Scan for the cell matching the given text and deliver its (X, Y) coordinate at center. 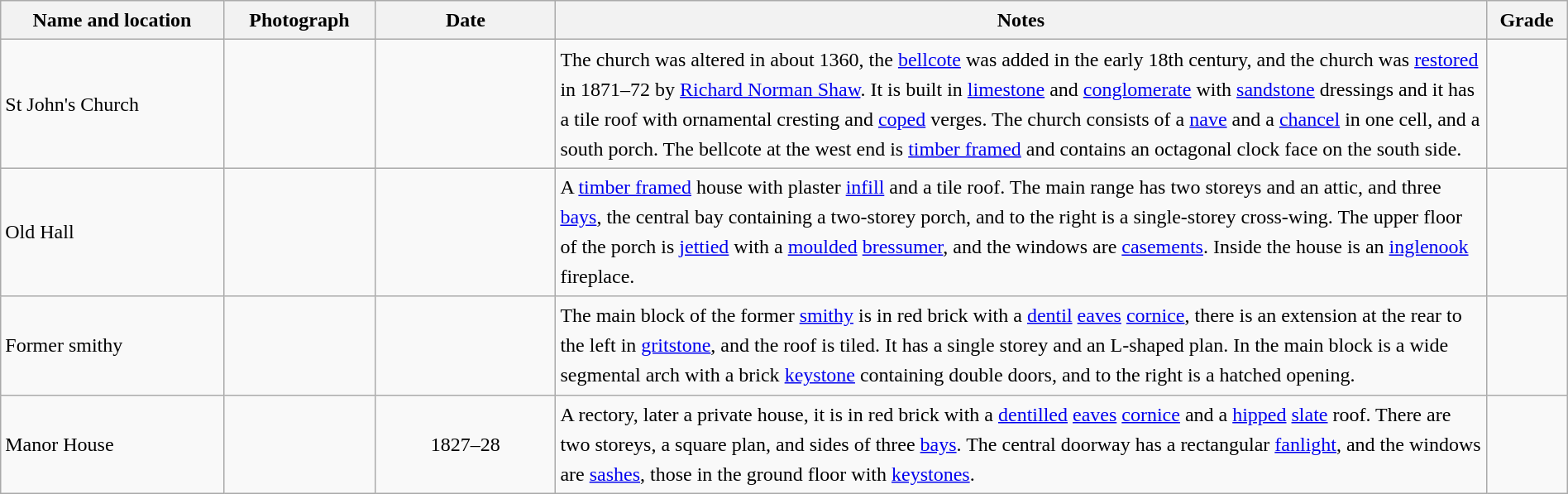
Manor House (112, 444)
Old Hall (112, 232)
Former smithy (112, 346)
St John's Church (112, 104)
Name and location (112, 20)
1827–28 (466, 444)
Grade (1527, 20)
Photograph (299, 20)
Notes (1021, 20)
Date (466, 20)
